Detect which cell encompasses the target text, then output its (X, Y) center coordinate. 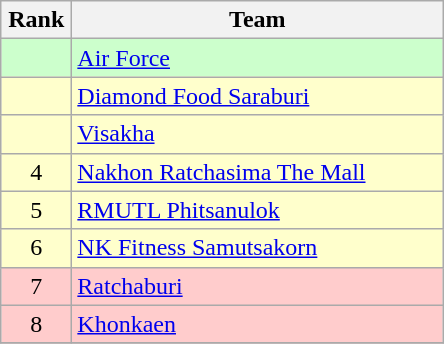
NK Fitness Samutsakorn (258, 248)
Khonkaen (258, 324)
7 (36, 286)
6 (36, 248)
Rank (36, 20)
Diamond Food Saraburi (258, 96)
Air Force (258, 58)
RMUTL Phitsanulok (258, 210)
Ratchaburi (258, 286)
Nakhon Ratchasima The Mall (258, 172)
8 (36, 324)
Visakha (258, 134)
Team (258, 20)
5 (36, 210)
4 (36, 172)
